Return [X, Y] of the center of cell containing provided text 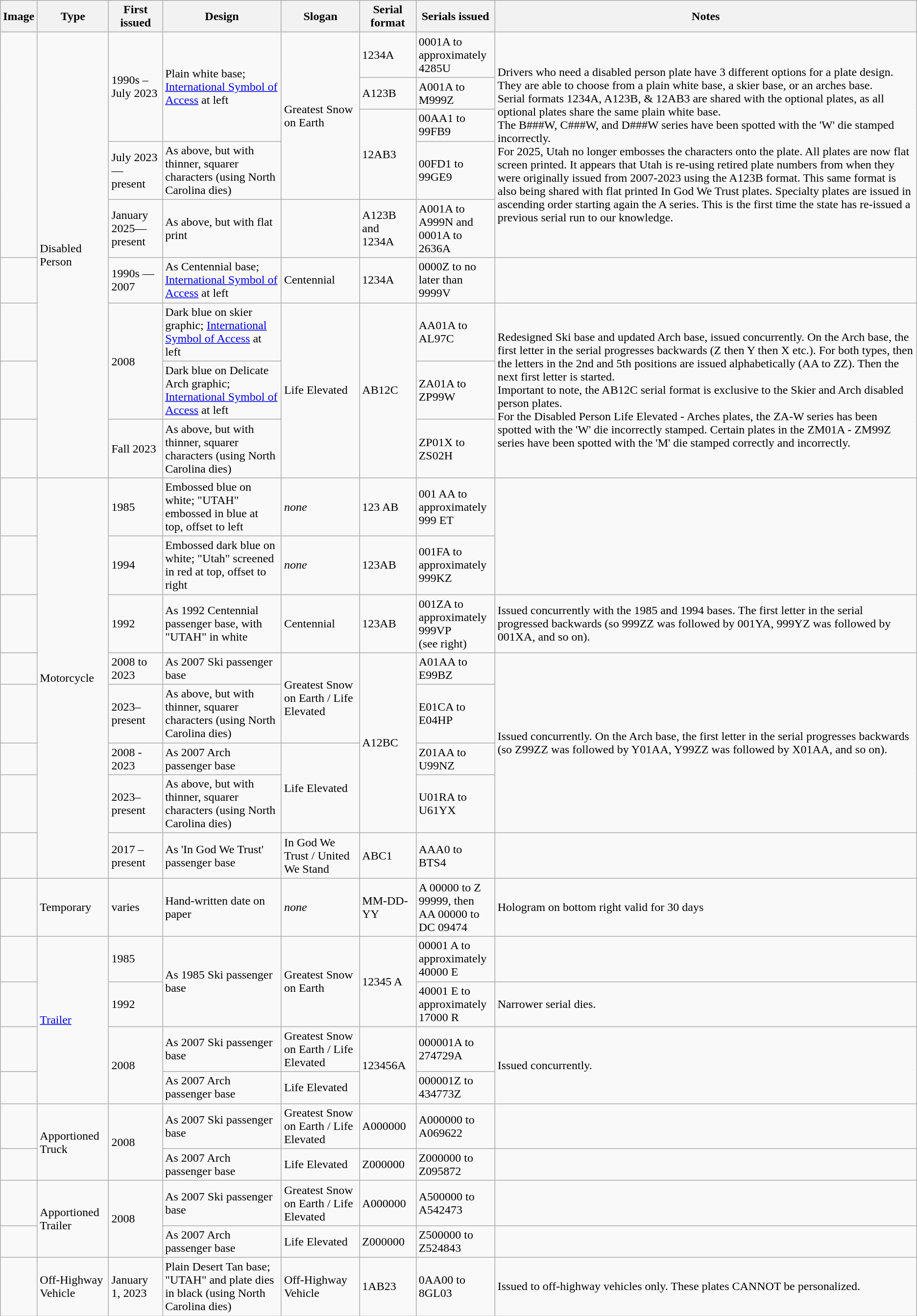
Disabled Person [73, 255]
As 1985 Ski passenger base [222, 981]
40001 E to approximately 17000 R [456, 1004]
AAA0 to BTS4 [456, 856]
A001A to M999Z [456, 93]
Embossed blue on white; "UTAH" embossed in blue at top, offset to left [222, 506]
Plain white base; International Symbol of Access at left [222, 87]
U01RA to U61YX [456, 804]
In God We Trust / United We Stand [320, 856]
2017 – present [136, 856]
Fall 2023 [136, 449]
12AB3 [388, 154]
Issued to off-highway vehicles only. These plates CANNOT be personalized. [705, 1286]
Motorcycle [73, 678]
001ZA to approximately 999VP(see right) [456, 624]
January 1, 2023 [136, 1286]
Plain Desert Tan base; "UTAH" and plate dies in black (using North Carolina dies) [222, 1286]
MM-DD-YY [388, 907]
00FD1 to 99GE9 [456, 170]
Issued concurrently. [705, 1065]
001FA to approximately 999KZ [456, 565]
Embossed dark blue on white; "Utah" screened in red at top, offset to right [222, 565]
Dark blue on skier graphic; International Symbol of Access at left [222, 332]
A12BC [388, 743]
Hologram on bottom right valid for 30 days [705, 907]
AA01A to AL97C [456, 332]
ZP01X to ZS02H [456, 449]
AB12C [388, 390]
As 1992 Centennial passenger base, with "UTAH" in white [222, 624]
Temporary [73, 907]
12345 A [388, 981]
Apportioned Trailer [73, 1219]
varies [136, 907]
As 'In God We Trust' passenger base [222, 856]
1AB23 [388, 1286]
A01AA to E99BZ [456, 669]
2008 - 2023 [136, 759]
E01CA to E04HP [456, 714]
Z01AA to U99NZ [456, 759]
0001A to approximately 4285U [456, 55]
2008 to 2023 [136, 669]
Narrower serial dies. [705, 1004]
January 2025—present [136, 228]
As above, but with flat print [222, 228]
Hand-written date on paper [222, 907]
ABC1 [388, 856]
1990s – July 2023 [136, 87]
0000Z to no later than 9999V [456, 280]
Dark blue on Delicate Arch graphic; International Symbol of Access at left [222, 390]
A 00000 to Z 99999, then AA 00000 to DC 09474 [456, 907]
1994 [136, 565]
000001Z to 434773Z [456, 1087]
Notes [705, 17]
Serials issued [456, 17]
123 AB [388, 506]
0AA00 to 8GL03 [456, 1286]
A000000 to A069622 [456, 1126]
000001A to 274729A [456, 1049]
July 2023 — present [136, 170]
As Centennial base; International Symbol of Access at left [222, 280]
00AA1 to 99FB9 [456, 125]
Serial format [388, 17]
Z500000 to Z524843 [456, 1241]
00001 A to approximately 40000 E [456, 959]
Apportioned Truck [73, 1142]
A001A to A999N and 0001A to 2636A [456, 228]
Z000000 to Z095872 [456, 1165]
Type [73, 17]
A123B and 1234A [388, 228]
Slogan [320, 17]
123456A [388, 1065]
A500000 to A542473 [456, 1203]
Image [19, 17]
1990s — 2007 [136, 280]
001 AA to approximately 999 ET [456, 506]
First issued [136, 17]
Trailer [73, 1020]
ZA01A to ZP99W [456, 390]
A123B [388, 93]
Design [222, 17]
